Return (x, y) of the center of cell containing provided text 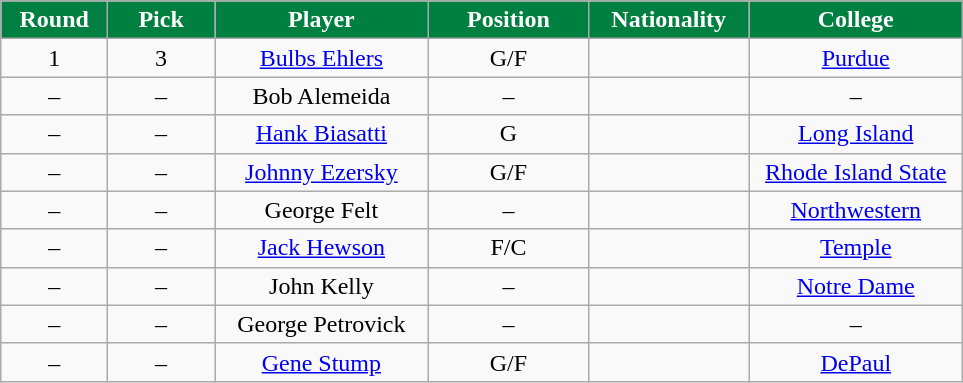
Temple (856, 248)
Position (508, 20)
G (508, 134)
3 (162, 58)
Long Island (856, 134)
Rhode Island State (856, 172)
Notre Dame (856, 286)
College (856, 20)
Hank Biasatti (321, 134)
Player (321, 20)
Pick (162, 20)
Round (54, 20)
Bob Alemeida (321, 96)
Bulbs Ehlers (321, 58)
Jack Hewson (321, 248)
Northwestern (856, 210)
Purdue (856, 58)
John Kelly (321, 286)
F/C (508, 248)
1 (54, 58)
George Petrovick (321, 324)
Gene Stump (321, 362)
George Felt (321, 210)
DePaul (856, 362)
Johnny Ezersky (321, 172)
Nationality (669, 20)
